From the cell containing the given text, extract its center point as (x, y) coordinate. 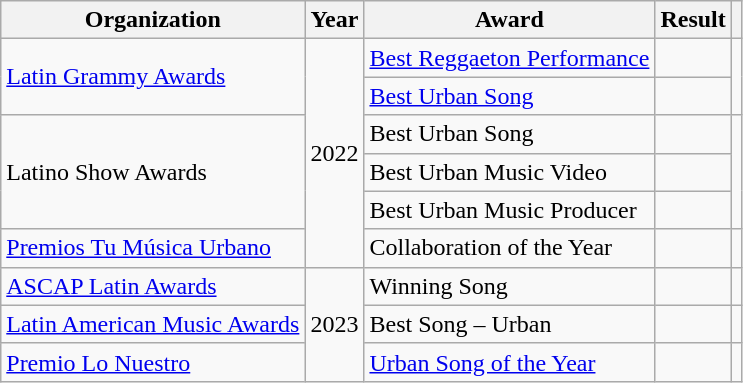
Latino Show Awards (153, 172)
Best Reggaeton Performance (510, 58)
2022 (334, 153)
Result (693, 20)
Year (334, 20)
Best Song – Urban (510, 324)
Organization (153, 20)
Urban Song of the Year (510, 362)
2023 (334, 324)
Premios Tu Música Urbano (153, 248)
Best Urban Music Producer (510, 210)
Latin Grammy Awards (153, 77)
Latin American Music Awards (153, 324)
Winning Song (510, 286)
ASCAP Latin Awards (153, 286)
Collaboration of the Year (510, 248)
Best Urban Music Video (510, 172)
Premio Lo Nuestro (153, 362)
Award (510, 20)
